Pinpoint the cell where the given text exists, returning its [x, y] midpoint coordinate. 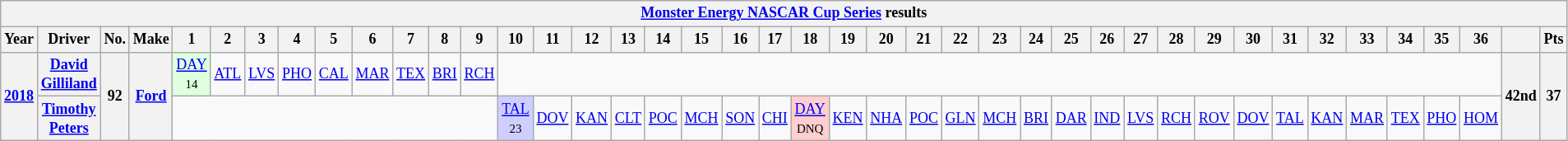
2 [228, 40]
6 [372, 40]
28 [1177, 40]
19 [848, 40]
KEN [848, 119]
18 [810, 40]
14 [663, 40]
4 [298, 40]
Monster Energy NASCAR Cup Series results [784, 13]
12 [592, 40]
15 [701, 40]
DAR [1071, 119]
27 [1141, 40]
36 [1482, 40]
31 [1290, 40]
29 [1214, 40]
17 [775, 40]
Timothy Peters [69, 119]
9 [479, 40]
92 [115, 96]
GLN [960, 119]
IND [1107, 119]
TAL23 [516, 119]
24 [1036, 40]
ATL [228, 74]
Make [151, 40]
33 [1367, 40]
1 [192, 40]
3 [261, 40]
37 [1554, 96]
32 [1327, 40]
42nd [1521, 96]
Ford [151, 96]
8 [444, 40]
Year [20, 40]
26 [1107, 40]
11 [553, 40]
Driver [69, 40]
DAYDNQ [810, 119]
DAY14 [192, 74]
10 [516, 40]
NHA [886, 119]
5 [334, 40]
23 [1000, 40]
HOM [1482, 119]
CHI [775, 119]
7 [411, 40]
22 [960, 40]
TAL [1290, 119]
CAL [334, 74]
25 [1071, 40]
16 [740, 40]
ROV [1214, 119]
20 [886, 40]
SON [740, 119]
No. [115, 40]
21 [924, 40]
13 [628, 40]
34 [1405, 40]
2018 [20, 96]
David Gilliland [69, 74]
Pts [1554, 40]
35 [1442, 40]
30 [1253, 40]
CLT [628, 119]
